Pinpoint the cell where the given text exists, returning its (X, Y) midpoint coordinate. 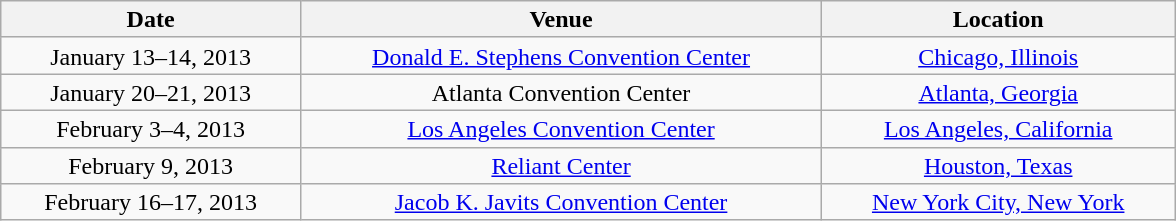
New York City, New York (998, 202)
February 3–4, 2013 (151, 128)
Reliant Center (560, 166)
February 9, 2013 (151, 166)
Jacob K. Javits Convention Center (560, 202)
Atlanta, Georgia (998, 92)
Los Angeles Convention Center (560, 128)
January 13–14, 2013 (151, 56)
Atlanta Convention Center (560, 92)
Venue (560, 20)
Los Angeles, California (998, 128)
January 20–21, 2013 (151, 92)
Location (998, 20)
Houston, Texas (998, 166)
Donald E. Stephens Convention Center (560, 56)
February 16–17, 2013 (151, 202)
Date (151, 20)
Chicago, Illinois (998, 56)
